Provide the [X, Y] coordinate of the cell's center where the given text is located.  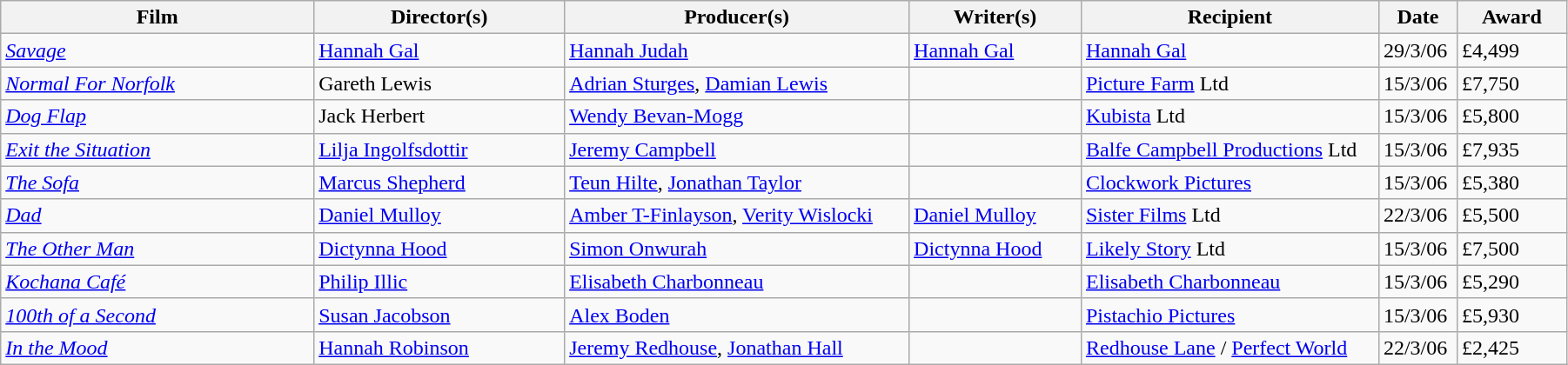
Savage [157, 50]
£4,499 [1511, 50]
The Sofa [157, 182]
Hannah Judah [737, 50]
£5,380 [1511, 182]
Clockwork Pictures [1230, 182]
Simon Onwurah [737, 249]
Alex Boden [737, 315]
100th of a Second [157, 315]
£5,800 [1511, 116]
Recipient [1230, 17]
Jeremy Campbell [737, 149]
Kubista Ltd [1230, 116]
Normal For Norfolk [157, 83]
The Other Man [157, 249]
Likely Story Ltd [1230, 249]
£7,500 [1511, 249]
£7,750 [1511, 83]
Marcus Shepherd [439, 182]
Philip Illic [439, 282]
£5,290 [1511, 282]
Dog Flap [157, 116]
Picture Farm Ltd [1230, 83]
Dad [157, 216]
Award [1511, 17]
29/3/06 [1417, 50]
Jack Herbert [439, 116]
Balfe Campbell Productions Ltd [1230, 149]
Hannah Robinson [439, 348]
Susan Jacobson [439, 315]
Date [1417, 17]
£2,425 [1511, 348]
Sister Films Ltd [1230, 216]
Pistachio Pictures [1230, 315]
Film [157, 17]
£5,500 [1511, 216]
Redhouse Lane / Perfect World [1230, 348]
Kochana Café [157, 282]
Teun Hilte, Jonathan Taylor [737, 182]
£7,935 [1511, 149]
Jeremy Redhouse, Jonathan Hall [737, 348]
Writer(s) [995, 17]
Exit the Situation [157, 149]
In the Mood [157, 348]
Amber T-Finlayson, Verity Wislocki [737, 216]
Producer(s) [737, 17]
Adrian Sturges, Damian Lewis [737, 83]
Lilja Ingolfsdottir [439, 149]
£5,930 [1511, 315]
Gareth Lewis [439, 83]
Director(s) [439, 17]
Wendy Bevan-Mogg [737, 116]
